Find where the given text appears and provide that cell's center as [x, y] coordinate. 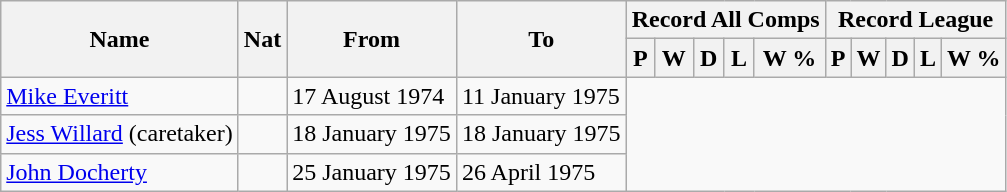
Name [120, 39]
John Docherty [120, 172]
Record All Comps [726, 20]
26 April 1975 [541, 172]
Record League [916, 20]
Nat [262, 39]
Jess Willard (caretaker) [120, 134]
To [541, 39]
Mike Everitt [120, 96]
25 January 1975 [372, 172]
From [372, 39]
17 August 1974 [372, 96]
11 January 1975 [541, 96]
